Identify which cell holds the provided text, then report its (x, y) central coordinate. 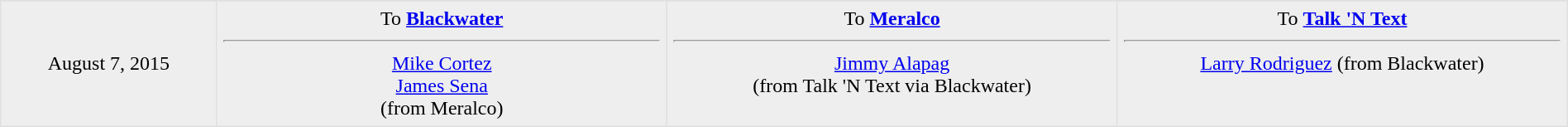
To Talk 'N TextLarry Rodriguez (from Blackwater) (1342, 64)
To BlackwaterMike CortezJames Sena(from Meralco) (442, 64)
To MeralcoJimmy Alapag(from Talk 'N Text via Blackwater) (892, 64)
August 7, 2015 (109, 64)
